Output the [x, y] coordinate of the center of the cell containing the given text.  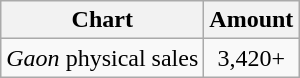
Amount [252, 20]
Gaon physical sales [102, 58]
3,420+ [252, 58]
Chart [102, 20]
